Determine the [x, y] coordinate at the center of the cell enclosing the given text.  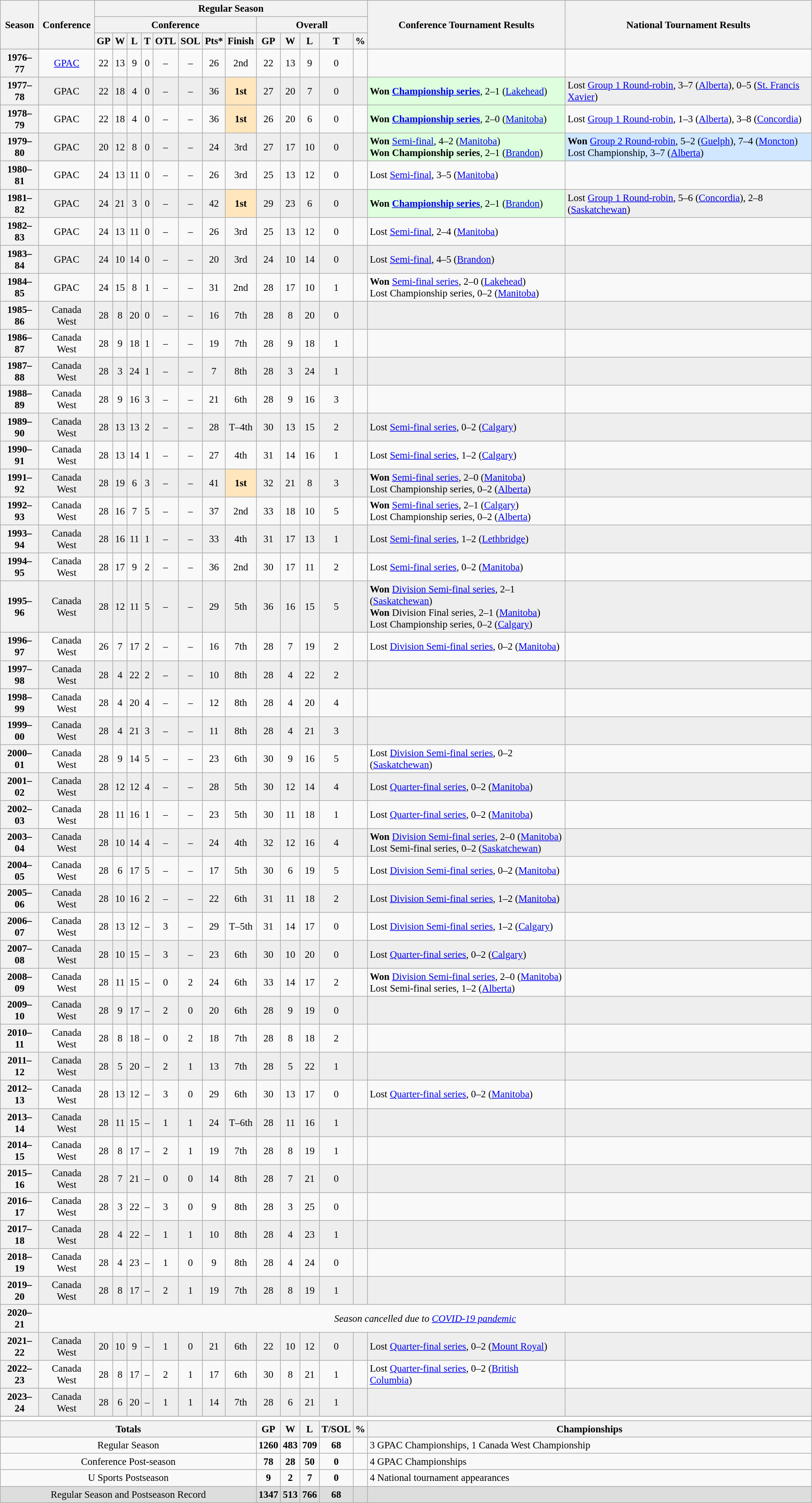
1999–00 [20, 731]
1977–78 [20, 91]
Lost Group 1 Round-robin, 1–3 (Alberta), 3–8 (Concordia) [689, 120]
2013–14 [20, 1122]
Lost Division Semi-final series, 1–2 (Calgary) [466, 927]
2021–22 [20, 1346]
1998–99 [20, 703]
Won Semi-final series, 2–0 (Lakehead)Lost Championship series, 0–2 (Manitoba) [466, 287]
1982–83 [20, 231]
2016–17 [20, 1207]
National Tournament Results [689, 25]
Won Division Semi-final series, 2–1 (Saskatchewan)Won Division Final series, 2–1 (Manitoba)Lost Championship series, 0–2 (Calgary) [466, 607]
1993–94 [20, 539]
U Sports Postseason [128, 1478]
2006–07 [20, 927]
2014–15 [20, 1150]
37 [214, 511]
Lost Quarter-final series, 0–2 (British Columbia) [466, 1375]
Lost Semi-final series, 1–2 (Lethbridge) [466, 539]
2023–24 [20, 1402]
Lost Division Semi-final series, 0–2 (Saskatchewan) [466, 758]
1978–79 [20, 120]
Finish [241, 41]
2011–12 [20, 1066]
Won Semi-final, 4–2 (Manitoba)Won Championship series, 2–1 (Brandon) [466, 147]
2004–05 [20, 870]
1996–97 [20, 647]
513 [290, 1494]
Season cancelled due to COVID-19 pandemic [425, 1318]
Championships [589, 1429]
Won Championship series, 2–0 (Manitoba) [466, 120]
Totals [128, 1429]
766 [309, 1494]
2008–09 [20, 983]
4 National tournament appearances [589, 1478]
Conference Tournament Results [466, 25]
1976–77 [20, 63]
50 [309, 1462]
78 [268, 1462]
1988–89 [20, 400]
Lost Division Semi-final series, 1–2 (Manitoba) [466, 899]
Lost Group 1 Round-robin, 3–7 (Alberta), 0–5 (St. Francis Xavier) [689, 91]
2017–18 [20, 1234]
2015–16 [20, 1179]
1347 [268, 1494]
1983–84 [20, 259]
4 GPAC Championships [589, 1462]
Won Group 2 Round-robin, 5–2 (Guelph), 7–4 (Moncton)Lost Championship, 3–7 (Alberta) [689, 147]
2009–10 [20, 1011]
T–6th [241, 1122]
Lost Semi-final, 4–5 (Brandon) [466, 259]
Pts* [214, 41]
Lost Semi-final, 3–5 (Manitoba) [466, 175]
Conference Post-season [128, 1462]
OTL [166, 41]
1994–95 [20, 567]
42 [214, 204]
Regular Season and Postseason Record [128, 1494]
Lost Quarter-final series, 0–2 (Calgary) [466, 954]
1986–87 [20, 343]
1984–85 [20, 287]
1981–82 [20, 204]
2007–08 [20, 954]
Lost Semi-final series, 1–2 (Calgary) [466, 455]
2022–23 [20, 1375]
T/SOL [336, 1429]
1995–96 [20, 607]
1260 [268, 1445]
2019–20 [20, 1291]
483 [290, 1445]
2012–13 [20, 1095]
2020–21 [20, 1318]
1992–93 [20, 511]
2002–03 [20, 815]
Lost Semi-final series, 0–2 (Manitoba) [466, 567]
2018–19 [20, 1263]
Won Semi-final series, 2–0 (Manitoba)Lost Championship series, 0–2 (Alberta) [466, 484]
1985–86 [20, 316]
Won Championship series, 2–1 (Lakehead) [466, 91]
3 GPAC Championships, 1 Canada West Championship [589, 1445]
1997–98 [20, 674]
1979–80 [20, 147]
Won Championship series, 2–1 (Brandon) [466, 204]
T–4th [241, 427]
Lost Quarter-final series, 0–2 (Mount Royal) [466, 1346]
Lost Semi-final, 2–4 (Manitoba) [466, 231]
Lost Group 1 Round-robin, 5–6 (Concordia), 2–8 (Saskatchewan) [689, 204]
T–5th [241, 927]
2000–01 [20, 758]
1980–81 [20, 175]
1987–88 [20, 371]
Season [20, 25]
Won Division Semi-final series, 2–0 (Manitoba)Lost Semi-final series, 0–2 (Saskatchewan) [466, 843]
1991–92 [20, 484]
709 [309, 1445]
Overall [312, 25]
2010–11 [20, 1038]
41 [214, 484]
Won Semi-final series, 2–1 (Calgary)Lost Championship series, 0–2 (Alberta) [466, 511]
Lost Semi-final series, 0–2 (Calgary) [466, 427]
1990–91 [20, 455]
2003–04 [20, 843]
2005–06 [20, 899]
Won Division Semi-final series, 2–0 (Manitoba)Lost Semi-final series, 1–2 (Alberta) [466, 983]
1989–90 [20, 427]
SOL [190, 41]
2001–02 [20, 787]
